Return the [X, Y] coordinate for the center point of the cell that contains the specified text.  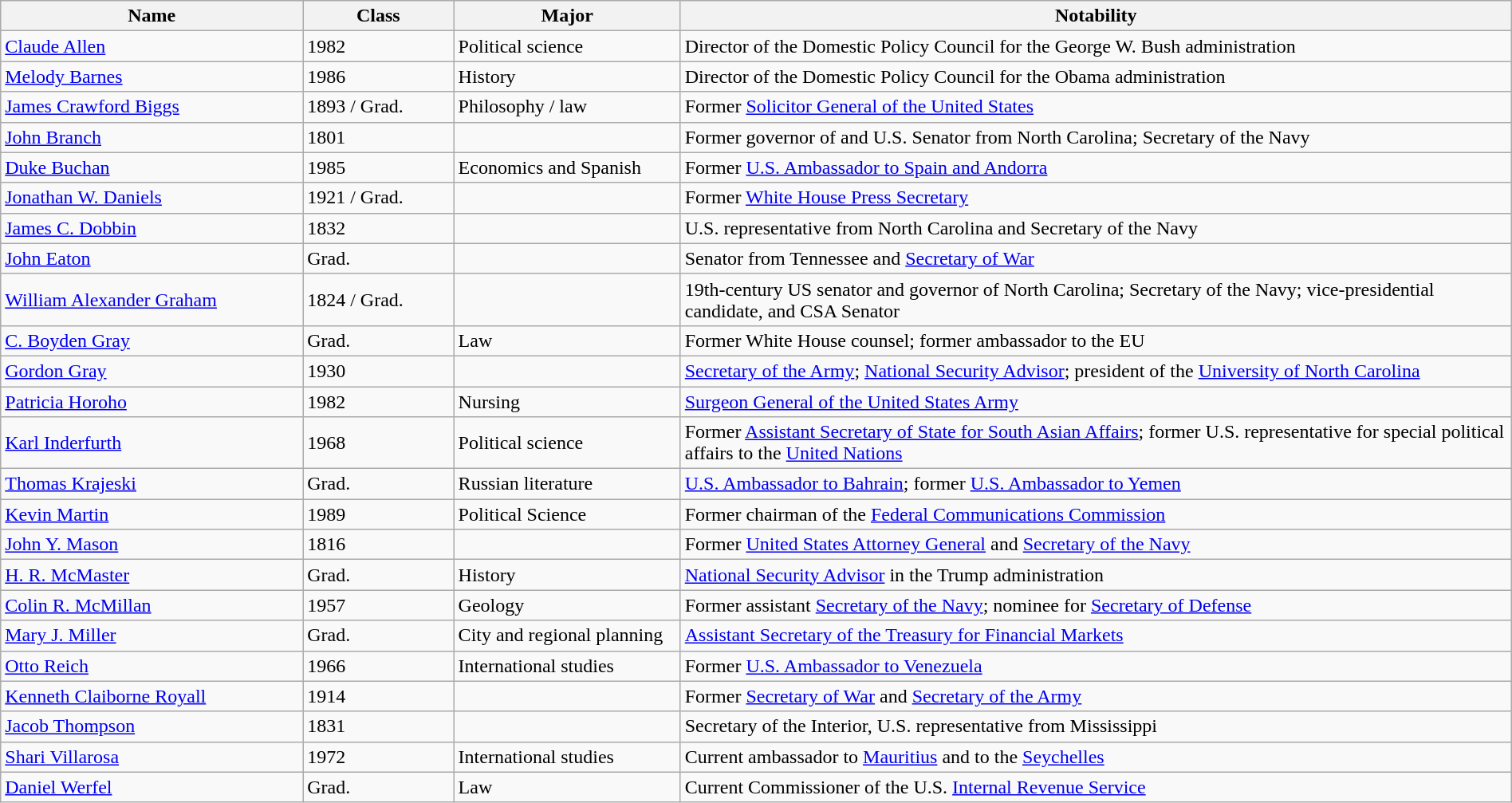
1816 [378, 545]
Kenneth Claiborne Royall [152, 696]
Former U.S. Ambassador to Spain and Andorra [1096, 167]
Former United States Attorney General and Secretary of the Navy [1096, 545]
Senator from Tennessee and Secretary of War [1096, 258]
1930 [378, 371]
Former U.S. Ambassador to Venezuela [1096, 666]
Director of the Domestic Policy Council for the George W. Bush administration [1096, 46]
Colin R. McMillan [152, 605]
Claude Allen [152, 46]
19th-century US senator and governor of North Carolina; Secretary of the Navy; vice-presidential candidate, and CSA Senator [1096, 300]
Patricia Horoho [152, 401]
Duke Buchan [152, 167]
Jonathan W. Daniels [152, 198]
Former White House counsel; former ambassador to the EU [1096, 340]
John Eaton [152, 258]
Director of the Domestic Policy Council for the Obama administration [1096, 77]
1921 / Grad. [378, 198]
Current ambassador to Mauritius and to the Seychelles [1096, 757]
U.S. representative from North Carolina and Secretary of the Navy [1096, 228]
Former assistant Secretary of the Navy; nominee for Secretary of Defense [1096, 605]
Thomas Krajeski [152, 484]
Secretary of the Army; National Security Advisor; president of the University of North Carolina [1096, 371]
Mary J. Miller [152, 636]
1986 [378, 77]
Former Secretary of War and Secretary of the Army [1096, 696]
Former Assistant Secretary of State for South Asian Affairs; former U.S. representative for special political affairs to the United Nations [1096, 443]
National Security Advisor in the Trump administration [1096, 575]
Former governor of and U.S. Senator from North Carolina; Secretary of the Navy [1096, 137]
C. Boyden Gray [152, 340]
Former chairman of the Federal Communications Commission [1096, 514]
Nursing [567, 401]
Russian literature [567, 484]
Assistant Secretary of the Treasury for Financial Markets [1096, 636]
1966 [378, 666]
James C. Dobbin [152, 228]
H. R. McMaster [152, 575]
Daniel Werfel [152, 787]
1824 / Grad. [378, 300]
Secretary of the Interior, U.S. representative from Mississippi [1096, 726]
John Y. Mason [152, 545]
James Crawford Biggs [152, 107]
Melody Barnes [152, 77]
Jacob Thompson [152, 726]
Economics and Spanish [567, 167]
Shari Villarosa [152, 757]
Kevin Martin [152, 514]
Current Commissioner of the U.S. Internal Revenue Service [1096, 787]
Philosophy / law [567, 107]
1985 [378, 167]
Notability [1096, 16]
Surgeon General of the United States Army [1096, 401]
1832 [378, 228]
Gordon Gray [152, 371]
Geology [567, 605]
William Alexander Graham [152, 300]
1989 [378, 514]
Otto Reich [152, 666]
1801 [378, 137]
Karl Inderfurth [152, 443]
Class [378, 16]
1968 [378, 443]
1893 / Grad. [378, 107]
1972 [378, 757]
John Branch [152, 137]
1831 [378, 726]
Former Solicitor General of the United States [1096, 107]
Major [567, 16]
U.S. Ambassador to Bahrain; former U.S. Ambassador to Yemen [1096, 484]
Political Science [567, 514]
City and regional planning [567, 636]
1957 [378, 605]
1914 [378, 696]
Name [152, 16]
Former White House Press Secretary [1096, 198]
